Return [X, Y] of the center of cell containing provided text 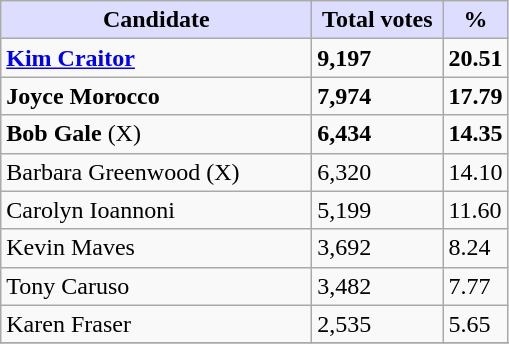
6,320 [378, 172]
9,197 [378, 58]
5,199 [378, 210]
Carolyn Ioannoni [156, 210]
14.35 [476, 134]
17.79 [476, 96]
7.77 [476, 286]
Bob Gale (X) [156, 134]
Joyce Morocco [156, 96]
5.65 [476, 324]
3,692 [378, 248]
20.51 [476, 58]
7,974 [378, 96]
Kevin Maves [156, 248]
14.10 [476, 172]
8.24 [476, 248]
Tony Caruso [156, 286]
Karen Fraser [156, 324]
Total votes [378, 20]
6,434 [378, 134]
2,535 [378, 324]
% [476, 20]
3,482 [378, 286]
Barbara Greenwood (X) [156, 172]
Kim Craitor [156, 58]
11.60 [476, 210]
Candidate [156, 20]
